Determine the [x, y] coordinate at the center of the cell enclosing the given text.  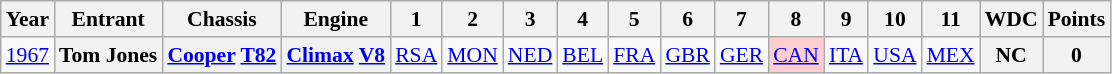
1967 [28, 55]
Chassis [222, 19]
1 [416, 19]
RSA [416, 55]
8 [796, 19]
Cooper T82 [222, 55]
USA [894, 55]
Climax V8 [336, 55]
7 [742, 19]
BEL [582, 55]
6 [688, 19]
Points [1077, 19]
NC [1012, 55]
WDC [1012, 19]
11 [951, 19]
2 [472, 19]
MON [472, 55]
10 [894, 19]
CAN [796, 55]
3 [530, 19]
Engine [336, 19]
9 [846, 19]
ITA [846, 55]
5 [634, 19]
4 [582, 19]
GBR [688, 55]
Entrant [108, 19]
NED [530, 55]
Tom Jones [108, 55]
0 [1077, 55]
Year [28, 19]
MEX [951, 55]
GER [742, 55]
FRA [634, 55]
